Provide the (X, Y) coordinate of the cell's center where the given text is located.  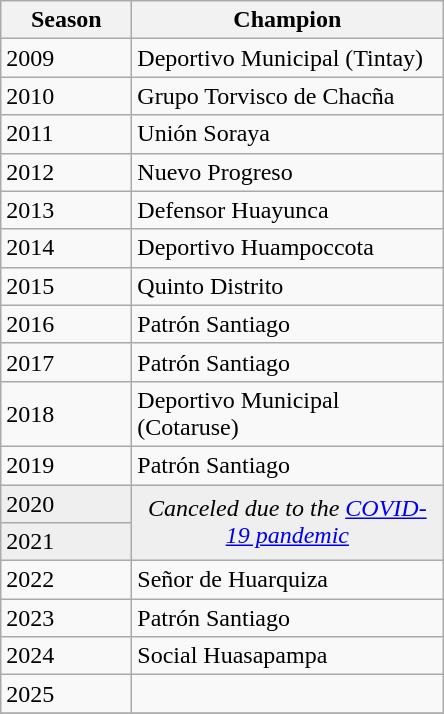
Nuevo Progreso (288, 172)
Defensor Huayunca (288, 210)
Quinto Distrito (288, 286)
2022 (66, 580)
Señor de Huarquiza (288, 580)
2023 (66, 618)
2024 (66, 656)
Canceled due to the COVID-19 pandemic (288, 522)
2013 (66, 210)
2010 (66, 96)
Unión Soraya (288, 134)
2017 (66, 362)
2014 (66, 248)
Deportivo Municipal (Tintay) (288, 58)
Deportivo Municipal (Cotaruse) (288, 414)
2020 (66, 503)
Grupo Torvisco de Chacña (288, 96)
2019 (66, 465)
Social Huasapampa (288, 656)
2009 (66, 58)
Deportivo Huampoccota (288, 248)
2011 (66, 134)
Season (66, 20)
2025 (66, 694)
2018 (66, 414)
2021 (66, 542)
2015 (66, 286)
2016 (66, 324)
2012 (66, 172)
Champion (288, 20)
